Find where the given text appears and provide that cell's center as (X, Y) coordinate. 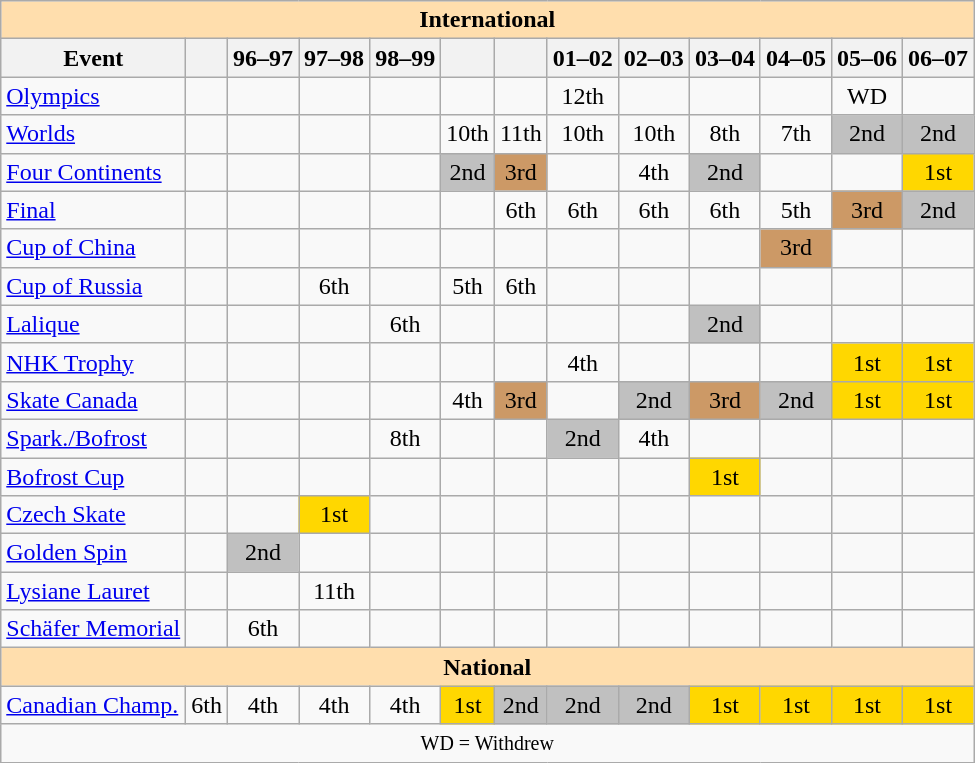
International (488, 20)
National (488, 667)
01–02 (582, 58)
Final (94, 210)
NHK Trophy (94, 362)
03–04 (724, 58)
12th (582, 96)
96–97 (262, 58)
Spark./Bofrost (94, 438)
Canadian Champ. (94, 705)
04–05 (796, 58)
Event (94, 58)
Olympics (94, 96)
02–03 (654, 58)
Schäfer Memorial (94, 629)
7th (796, 134)
Four Continents (94, 172)
97–98 (334, 58)
Cup of Russia (94, 286)
98–99 (406, 58)
WD (868, 96)
Lysiane Lauret (94, 591)
Worlds (94, 134)
Lalique (94, 324)
Czech Skate (94, 515)
05–06 (868, 58)
06–07 (938, 58)
Skate Canada (94, 400)
Cup of China (94, 248)
Bofrost Cup (94, 477)
WD = Withdrew (488, 743)
Golden Spin (94, 553)
